Pinpoint the cell where the given text exists, returning its [X, Y] midpoint coordinate. 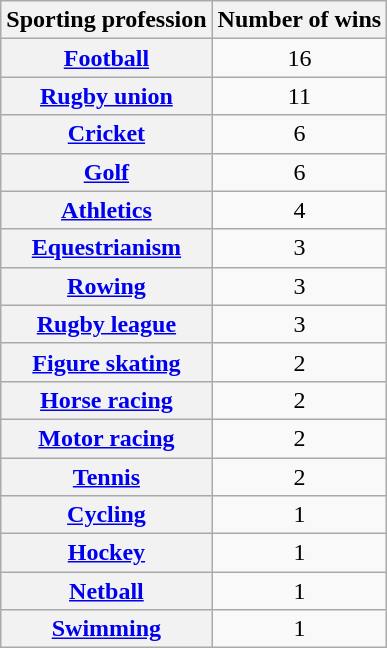
4 [300, 210]
Number of wins [300, 20]
Athletics [106, 210]
Cricket [106, 134]
Sporting profession [106, 20]
Rugby league [106, 324]
Figure skating [106, 362]
Football [106, 58]
Rugby union [106, 96]
Motor racing [106, 438]
Rowing [106, 286]
Hockey [106, 553]
Equestrianism [106, 248]
Horse racing [106, 400]
11 [300, 96]
16 [300, 58]
Cycling [106, 515]
Swimming [106, 629]
Tennis [106, 477]
Netball [106, 591]
Golf [106, 172]
